Search for the cell housing the specified text and yield its (X, Y) center coordinate. 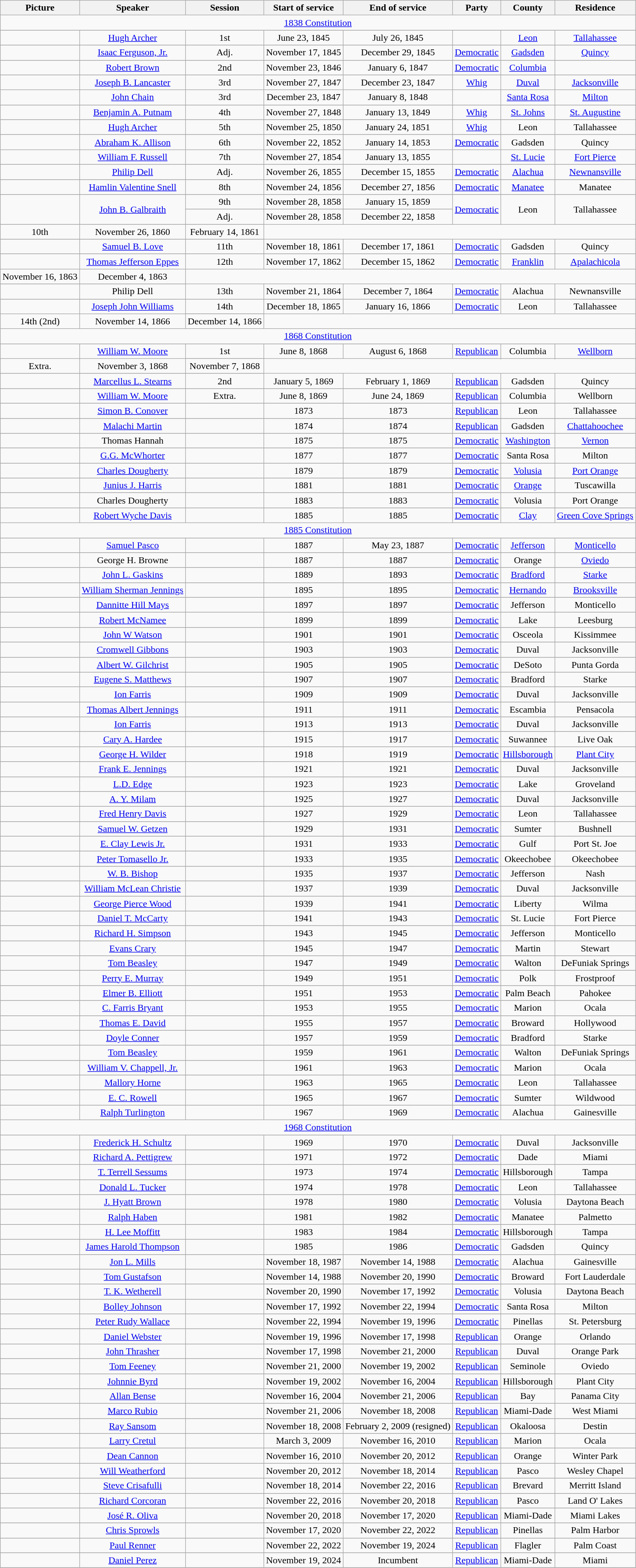
1838 Constitution (318, 23)
December 18, 1865 (303, 306)
Palm Harbor (595, 1530)
Junius J. Harris (133, 486)
Wilma (595, 903)
Hamlin Valentine Snell (133, 187)
8th (225, 187)
Session (225, 8)
Ralph Turlington (133, 1112)
Party (477, 8)
Tom Gustafson (133, 1277)
November 14, 1866 (133, 321)
Palmetto (595, 1217)
November 27, 1854 (303, 157)
José R. Oliva (133, 1515)
Johnnie Byrd (133, 1381)
J. Hyatt Brown (133, 1202)
Clay (528, 515)
December 22, 1858 (398, 217)
January 5, 1869 (303, 381)
William F. Russell (133, 157)
13th (225, 291)
John W Watson (133, 635)
January 16, 1866 (398, 306)
December 27, 1856 (398, 187)
Abraham K. Allison (133, 142)
Martin (528, 948)
January 8, 1848 (398, 97)
Dean Cannon (133, 1456)
November 17, 1845 (303, 53)
Miami Lakes (595, 1515)
Escambia (528, 709)
Residence (595, 8)
Gulf (528, 844)
Incumbent (398, 1560)
1986 (398, 1247)
November 18, 1861 (303, 247)
Joseph B. Lancaster (133, 82)
Allan Bense (133, 1396)
June 23, 1845 (303, 38)
Robert McNamee (133, 620)
Dade (528, 1157)
Wildwood (595, 1097)
March 3, 2009 (303, 1441)
County (528, 8)
West Miami (595, 1411)
1868 Constitution (318, 336)
St. Johns (528, 112)
Dannitte Hill Mays (133, 605)
Richard A. Pettigrew (133, 1157)
Destin (595, 1426)
November 22, 1852 (303, 142)
November 26, 1860 (133, 232)
Donald L. Tucker (133, 1187)
Thomas E. David (133, 1023)
Groveland (595, 784)
Marcellus L. Stearns (133, 381)
December 7, 1864 (398, 291)
Bushnell (595, 829)
February 14, 1861 (225, 232)
Paul Renner (133, 1545)
L.D. Edge (133, 784)
January 13, 1855 (398, 157)
Palm Beach (528, 993)
Malachi Martin (133, 426)
Palm Coast (595, 1545)
Apalachicola (595, 262)
1915 (303, 739)
Samuel W. Getzen (133, 829)
1980 (398, 1202)
1968 Constitution (318, 1127)
St. Petersburg (595, 1321)
G.G. McWhorter (133, 456)
1983 (303, 1232)
Brevard (528, 1486)
14th (225, 306)
Ray Sansom (133, 1426)
January 6, 1847 (398, 67)
John Chain (133, 97)
November 18, 1987 (303, 1262)
C. Farris Bryant (133, 1008)
Picture (40, 8)
T. K. Wetherell (133, 1292)
End of service (398, 8)
James Harold Thompson (133, 1247)
T. Terrell Sessums (133, 1172)
Liberty (528, 903)
Polk (528, 978)
May 23, 1887 (398, 545)
Chris Sprowls (133, 1530)
Franklin (528, 262)
Eugene S. Matthews (133, 680)
E. C. Rowell (133, 1097)
George H. Browne (133, 560)
December 29, 1845 (398, 53)
11th (225, 247)
December 4, 1863 (133, 276)
Bolley Johnson (133, 1306)
Peter Tomasello Jr. (133, 859)
William McLean Christie (133, 888)
Orlando (595, 1336)
Jon L. Mills (133, 1262)
1981 (303, 1217)
Punta Gorda (595, 665)
Panama City (595, 1396)
1985 (303, 1247)
Peter Rudy Wallace (133, 1321)
Nash (595, 873)
H. Lee Moffitt (133, 1232)
Orange Park (595, 1351)
December 15, 1855 (398, 172)
November 27, 1848 (303, 112)
10th (40, 232)
George H. Wilder (133, 754)
Richard H. Simpson (133, 933)
1918 (303, 754)
Vernon (595, 441)
Port St. Joe (595, 844)
Simon B. Conover (133, 411)
W. B. Bishop (133, 873)
John B. Galbraith (133, 209)
Flagler (528, 1545)
January 13, 1849 (398, 112)
Frederick H. Schultz (133, 1142)
Isaac Ferguson, Jr. (133, 53)
Joseph John Williams (133, 306)
6th (225, 142)
December 14, 1866 (225, 321)
Benjamin A. Putnam (133, 112)
1919 (398, 754)
Thomas Hannah (133, 441)
Thomas Albert Jennings (133, 709)
November 3, 1868 (133, 366)
Fort Lauderdale (595, 1277)
November 25, 1850 (303, 127)
1893 (398, 575)
Cary A. Hardee (133, 739)
Osceola (528, 635)
Will Weatherford (133, 1471)
1972 (398, 1157)
1917 (398, 739)
Bay (528, 1396)
December 17, 1861 (398, 247)
December 15, 1862 (398, 262)
November 16, 1863 (40, 276)
Merritt Island (595, 1486)
John L. Gaskins (133, 575)
Land O' Lakes (595, 1501)
January 24, 1851 (398, 127)
November 17, 1862 (303, 262)
Daniel Perez (133, 1560)
Start of service (303, 8)
Ralph Haben (133, 1217)
Fred Henry Davis (133, 814)
November 21, 1864 (303, 291)
Perry E. Murray (133, 978)
5th (225, 127)
Robert Wyche Davis (133, 515)
July 26, 1845 (398, 38)
DeSoto (528, 665)
Robert Brown (133, 67)
Tuscawilla (595, 486)
February 1, 1869 (398, 381)
Okaloosa (528, 1426)
1973 (303, 1172)
Marco Rubio (133, 1411)
7th (225, 157)
Frostproof (595, 978)
Thomas Jefferson Eppes (133, 262)
12th (225, 262)
Chattahoochee (595, 426)
Larry Cretul (133, 1441)
Richard Corcoran (133, 1501)
Seminole (528, 1366)
Frank E. Jennings (133, 769)
January 15, 1859 (398, 202)
Pensacola (595, 709)
November 7, 1868 (225, 366)
Daniel Webster (133, 1336)
Cromwell Gibbons (133, 649)
George Pierce Wood (133, 903)
November 23, 1846 (303, 67)
Leesburg (595, 620)
February 2, 2009 (resigned) (398, 1426)
Hollywood (595, 1023)
William Sherman Jennings (133, 590)
June 24, 1869 (398, 396)
Live Oak (595, 739)
August 6, 1868 (398, 351)
Elmer B. Elliott (133, 993)
1925 (303, 799)
Tom Feeney (133, 1366)
Kissimmee (595, 635)
Suwannee (528, 739)
Stewart (595, 948)
14th (2nd) (40, 321)
1885 Constitution (318, 530)
Evans Crary (133, 948)
Winter Park (595, 1456)
4th (225, 112)
January 14, 1853 (398, 142)
1889 (303, 575)
Brooksville (595, 590)
1984 (398, 1232)
November 26, 1855 (303, 172)
November 24, 1856 (303, 187)
Green Cove Springs (595, 515)
Speaker (133, 8)
Hernando (528, 590)
1970 (398, 1142)
Steve Crisafulli (133, 1486)
November 27, 1847 (303, 82)
June 8, 1868 (303, 351)
1982 (398, 1217)
A. Y. Milam (133, 799)
St. Augustine (595, 112)
Wesley Chapel (595, 1471)
Samuel B. Love (133, 247)
June 8, 1869 (303, 396)
Pahokee (595, 993)
Daniel T. McCarty (133, 919)
E. Clay Lewis Jr. (133, 844)
9th (225, 202)
Albert W. Gilchrist (133, 665)
Doyle Conner (133, 1038)
Washington (528, 441)
William V. Chappell, Jr. (133, 1068)
1971 (303, 1157)
Samuel Pasco (133, 545)
Mallory Horne (133, 1082)
John Thrasher (133, 1351)
